Identify which cell holds the provided text, then report its [x, y] central coordinate. 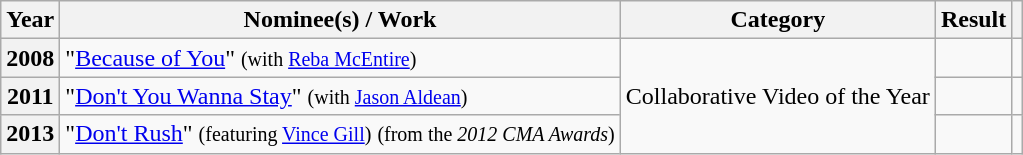
2013 [30, 134]
"Don't Rush" (featuring Vince Gill) (from the 2012 CMA Awards) [340, 134]
2008 [30, 58]
Nominee(s) / Work [340, 20]
2011 [30, 96]
"Don't You Wanna Stay" (with Jason Aldean) [340, 96]
Category [778, 20]
"Because of You" (with Reba McEntire) [340, 58]
Result [973, 20]
Collaborative Video of the Year [778, 96]
Year [30, 20]
